Find where the given text appears and provide that cell's center as [X, Y] coordinate. 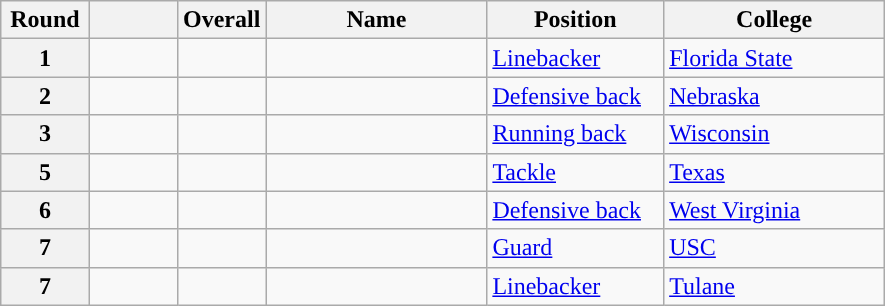
Nebraska [774, 96]
Position [576, 20]
5 [45, 172]
USC [774, 248]
6 [45, 210]
College [774, 20]
Wisconsin [774, 134]
Running back [576, 134]
West Virginia [774, 210]
1 [45, 58]
2 [45, 96]
Round [45, 20]
Tackle [576, 172]
Florida State [774, 58]
Texas [774, 172]
3 [45, 134]
Guard [576, 248]
Overall [222, 20]
Tulane [774, 286]
Name [376, 20]
